Return (x, y) of the center of cell containing provided text 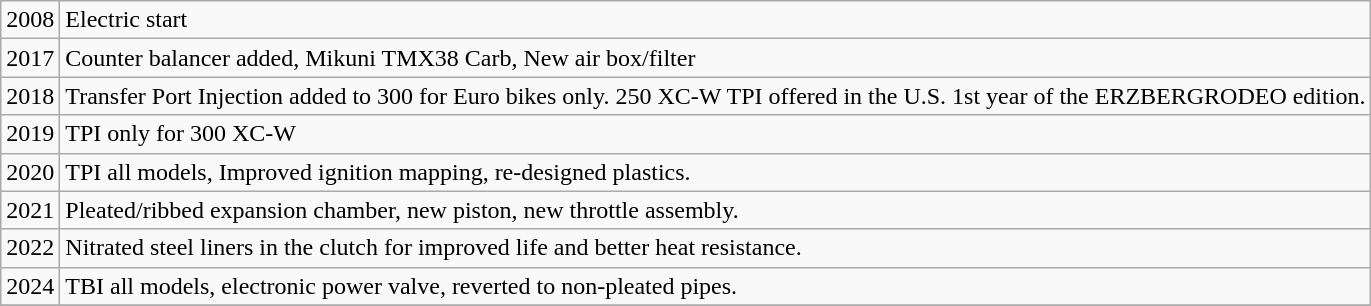
TPI all models, Improved ignition mapping, re-designed plastics. (716, 172)
2018 (30, 96)
Pleated/ribbed expansion chamber, new piston, new throttle assembly. (716, 210)
TBI all models, electronic power valve, reverted to non-pleated pipes. (716, 286)
TPI only for 300 XC-W (716, 134)
2008 (30, 20)
2020 (30, 172)
2024 (30, 286)
2017 (30, 58)
2019 (30, 134)
Counter balancer added, Mikuni TMX38 Carb, New air box/filter (716, 58)
2021 (30, 210)
Nitrated steel liners in the clutch for improved life and better heat resistance. (716, 248)
2022 (30, 248)
Transfer Port Injection added to 300 for Euro bikes only. 250 XC-W TPI offered in the U.S. 1st year of the ERZBERGRODEO edition. (716, 96)
Electric start (716, 20)
